From the cell containing the given text, extract its center point as [X, Y] coordinate. 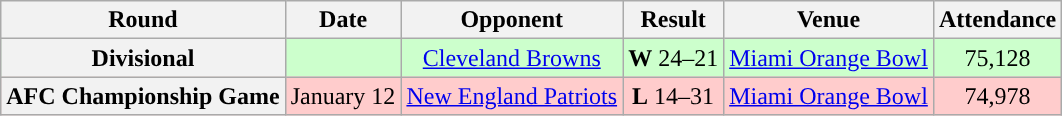
Opponent [512, 20]
L 14–31 [674, 96]
Venue [829, 20]
AFC Championship Game [143, 96]
75,128 [997, 58]
New England Patriots [512, 96]
Cleveland Browns [512, 58]
Attendance [997, 20]
W 24–21 [674, 58]
Result [674, 20]
Round [143, 20]
January 12 [343, 96]
Date [343, 20]
74,978 [997, 96]
Divisional [143, 58]
